Extract the [X, Y] coordinate from the center of the cell holding the provided text.  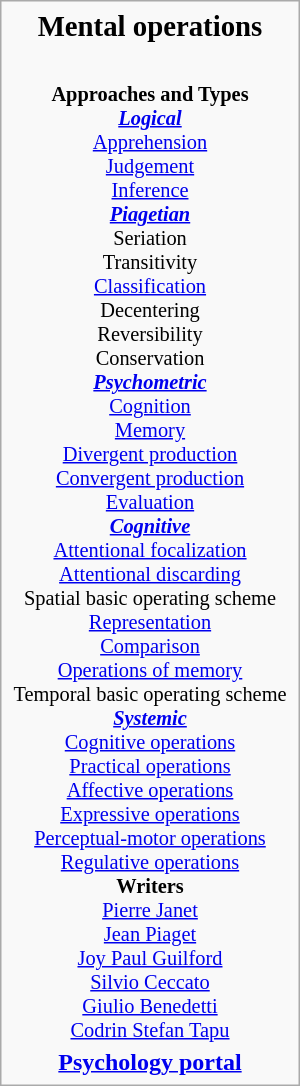
Psychology portal [150, 1062]
Mental operations [150, 27]
